Detect which cell encompasses the target text, then output its (x, y) center coordinate. 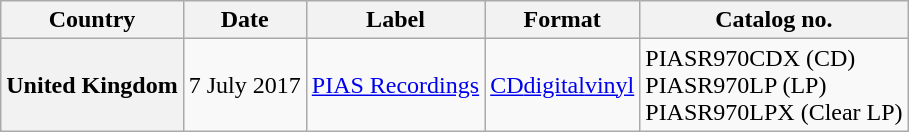
PIASR970CDX (CD)PIASR970LP (LP)PIASR970LPX (Clear LP) (774, 85)
Format (562, 20)
7 July 2017 (244, 85)
CDdigitalvinyl (562, 85)
United Kingdom (92, 85)
Date (244, 20)
PIAS Recordings (395, 85)
Catalog no. (774, 20)
Label (395, 20)
Country (92, 20)
